Find where the given text appears and provide that cell's center as (x, y) coordinate. 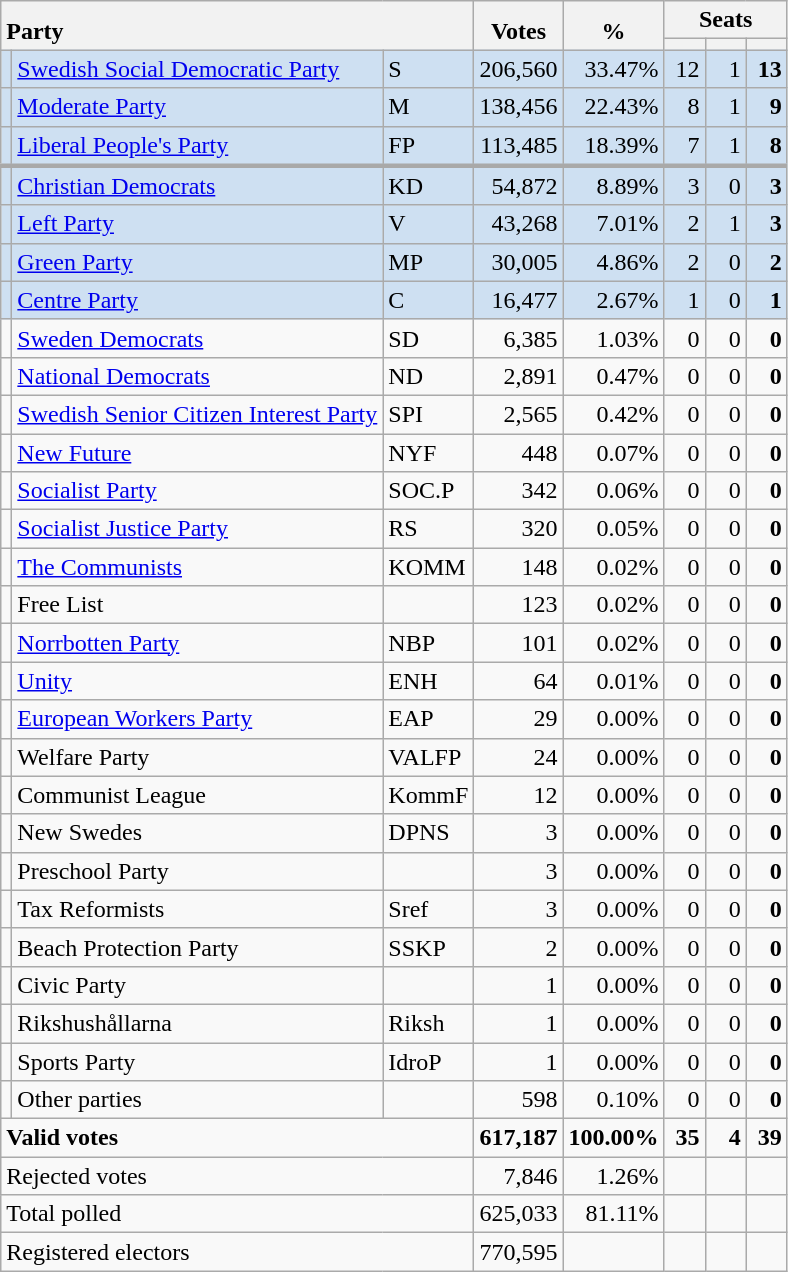
Christian Democrats (198, 186)
Party (238, 26)
Sref (428, 909)
KommF (428, 795)
Votes (518, 26)
SOC.P (428, 491)
33.47% (614, 69)
DPNS (428, 833)
0.07% (614, 453)
0.47% (614, 376)
448 (518, 453)
7 (684, 146)
KD (428, 186)
Tax Reformists (198, 909)
35 (684, 1138)
Registered electors (238, 1252)
Welfare Party (198, 757)
KOMM (428, 567)
0.05% (614, 529)
2.67% (614, 300)
Unity (198, 681)
4.86% (614, 262)
Norrbotten Party (198, 643)
39 (766, 1138)
100.00% (614, 1138)
22.43% (614, 107)
Seats (726, 20)
EAP (428, 719)
6,385 (518, 338)
Preschool Party (198, 871)
NBP (428, 643)
7,846 (518, 1176)
123 (518, 605)
The Communists (198, 567)
Civic Party (198, 985)
Socialist Party (198, 491)
8.89% (614, 186)
Sports Party (198, 1061)
Swedish Senior Citizen Interest Party (198, 414)
64 (518, 681)
Centre Party (198, 300)
29 (518, 719)
2,565 (518, 414)
C (428, 300)
Rejected votes (238, 1176)
Rikshushållarna (198, 1023)
0.10% (614, 1100)
S (428, 69)
ENH (428, 681)
138,456 (518, 107)
Riksh (428, 1023)
VALFP (428, 757)
Total polled (238, 1214)
Valid votes (238, 1138)
% (614, 26)
Green Party (198, 262)
43,268 (518, 224)
54,872 (518, 186)
30,005 (518, 262)
Free List (198, 605)
Sweden Democrats (198, 338)
Beach Protection Party (198, 947)
NYF (428, 453)
MP (428, 262)
European Workers Party (198, 719)
16,477 (518, 300)
1.03% (614, 338)
24 (518, 757)
0.42% (614, 414)
IdroP (428, 1061)
2,891 (518, 376)
New Future (198, 453)
4 (726, 1138)
National Democrats (198, 376)
Left Party (198, 224)
Socialist Justice Party (198, 529)
Swedish Social Democratic Party (198, 69)
9 (766, 107)
206,560 (518, 69)
M (428, 107)
101 (518, 643)
SSKP (428, 947)
18.39% (614, 146)
7.01% (614, 224)
1.26% (614, 1176)
Communist League (198, 795)
598 (518, 1100)
617,187 (518, 1138)
V (428, 224)
13 (766, 69)
81.11% (614, 1214)
SPI (428, 414)
Liberal People's Party (198, 146)
FP (428, 146)
Other parties (198, 1100)
RS (428, 529)
113,485 (518, 146)
ND (428, 376)
New Swedes (198, 833)
770,595 (518, 1252)
342 (518, 491)
Moderate Party (198, 107)
0.01% (614, 681)
0.06% (614, 491)
148 (518, 567)
320 (518, 529)
SD (428, 338)
625,033 (518, 1214)
